Determine the [X, Y] coordinate at the center of the cell enclosing the given text.  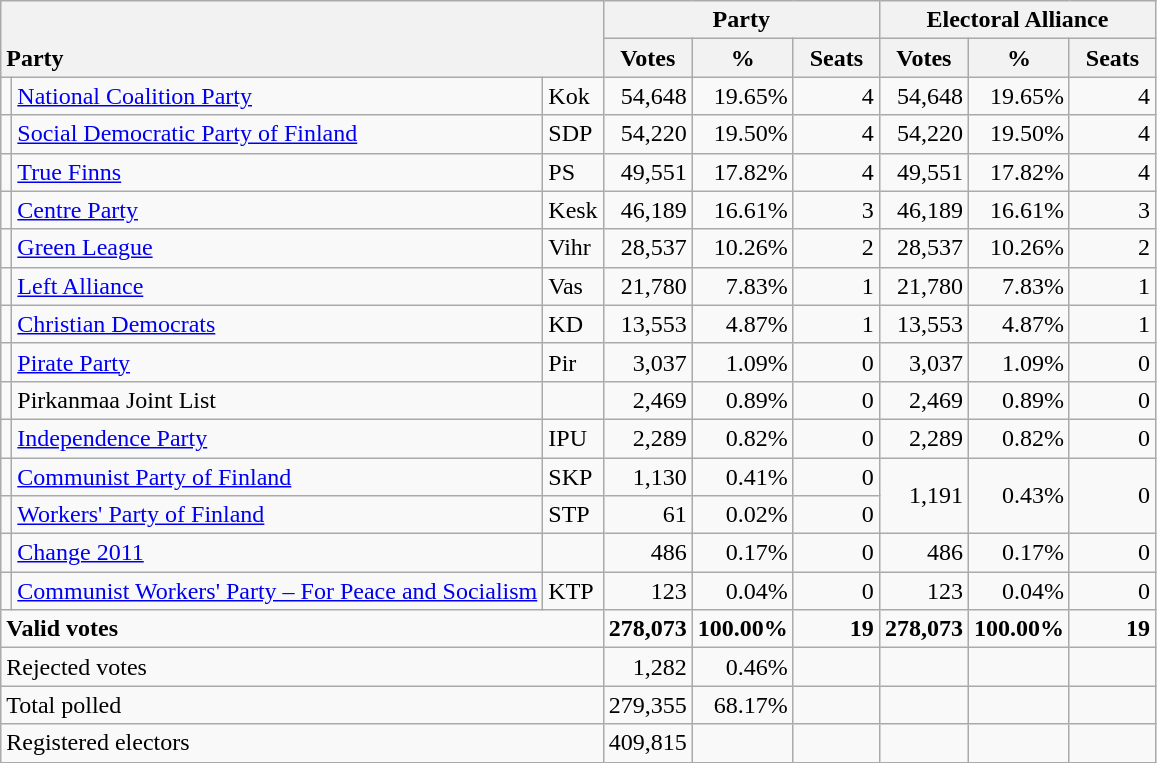
1,130 [648, 477]
Registered electors [302, 743]
68.17% [742, 705]
0.43% [1018, 496]
Pirkanmaa Joint List [278, 400]
Valid votes [302, 629]
279,355 [648, 705]
Electoral Alliance [1017, 20]
0.02% [742, 515]
1,191 [924, 496]
Centre Party [278, 210]
Kok [573, 96]
Total polled [302, 705]
Pir [573, 362]
Christian Democrats [278, 324]
Left Alliance [278, 286]
KTP [573, 591]
Vihr [573, 248]
409,815 [648, 743]
0.46% [742, 667]
Vas [573, 286]
STP [573, 515]
True Finns [278, 172]
SDP [573, 134]
0.41% [742, 477]
Communist Workers' Party – For Peace and Socialism [278, 591]
KD [573, 324]
61 [648, 515]
National Coalition Party [278, 96]
Kesk [573, 210]
1,282 [648, 667]
Pirate Party [278, 362]
PS [573, 172]
Social Democratic Party of Finland [278, 134]
SKP [573, 477]
Workers' Party of Finland [278, 515]
Independence Party [278, 438]
Change 2011 [278, 553]
IPU [573, 438]
Rejected votes [302, 667]
Communist Party of Finland [278, 477]
Green League [278, 248]
